Search for the cell housing the specified text and yield its (x, y) center coordinate. 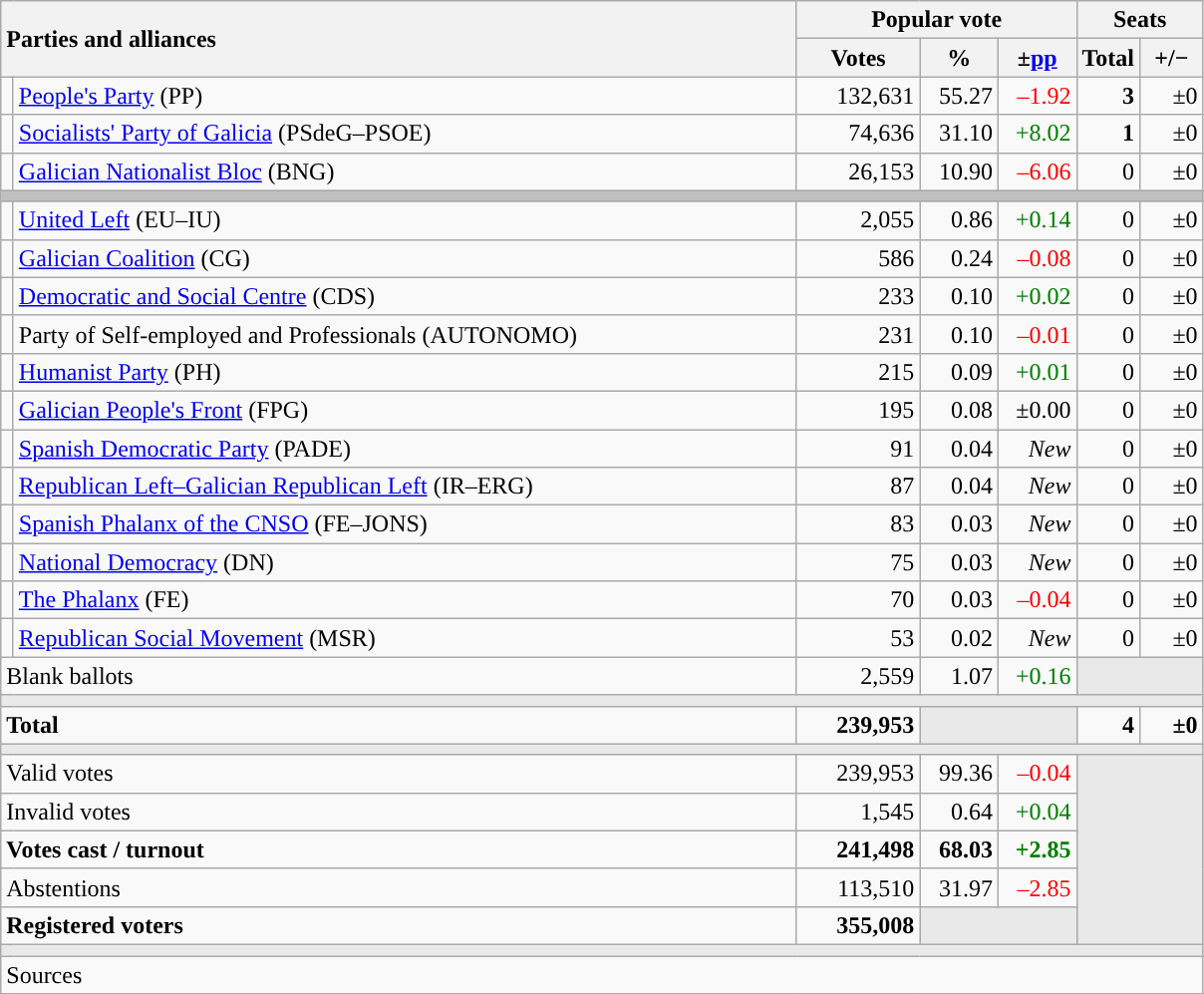
+0.16 (1037, 676)
91 (858, 448)
Seats (1140, 20)
Republican Left–Galician Republican Left (IR–ERG) (405, 487)
215 (858, 372)
99.36 (959, 774)
Blank ballots (399, 676)
Galician People's Front (FPG) (405, 410)
±pp (1037, 58)
1.07 (959, 676)
83 (858, 524)
31.10 (959, 134)
0.02 (959, 638)
132,631 (858, 96)
0.86 (959, 220)
355,008 (858, 925)
+8.02 (1037, 134)
+/− (1172, 58)
74,636 (858, 134)
0.64 (959, 812)
55.27 (959, 96)
Spanish Democratic Party (PADE) (405, 448)
The Phalanx (FE) (405, 600)
Galician Coalition (CG) (405, 258)
±0.00 (1037, 410)
+0.04 (1037, 812)
231 (858, 334)
0.24 (959, 258)
3 (1108, 96)
10.90 (959, 171)
Spanish Phalanx of the CNSO (FE–JONS) (405, 524)
241,498 (858, 849)
Republican Social Movement (MSR) (405, 638)
Party of Self-employed and Professionals (AUTONOMO) (405, 334)
195 (858, 410)
87 (858, 487)
2,559 (858, 676)
Popular vote (937, 20)
Galician Nationalist Bloc (BNG) (405, 171)
586 (858, 258)
Invalid votes (399, 812)
Sources (602, 974)
National Democracy (DN) (405, 562)
70 (858, 600)
Registered voters (399, 925)
Votes (858, 58)
Abstentions (399, 887)
26,153 (858, 171)
Democratic and Social Centre (CDS) (405, 296)
Valid votes (399, 774)
+0.01 (1037, 372)
–0.01 (1037, 334)
–2.85 (1037, 887)
–0.08 (1037, 258)
1,545 (858, 812)
+0.02 (1037, 296)
0.08 (959, 410)
2,055 (858, 220)
31.97 (959, 887)
+0.14 (1037, 220)
People's Party (PP) (405, 96)
–6.06 (1037, 171)
Votes cast / turnout (399, 849)
1 (1108, 134)
113,510 (858, 887)
Socialists' Party of Galicia (PSdeG–PSOE) (405, 134)
Parties and alliances (399, 39)
+2.85 (1037, 849)
Humanist Party (PH) (405, 372)
68.03 (959, 849)
233 (858, 296)
0.09 (959, 372)
53 (858, 638)
–1.92 (1037, 96)
United Left (EU–IU) (405, 220)
% (959, 58)
75 (858, 562)
4 (1108, 725)
